Provide the (x, y) coordinate of the cell's center where the given text is located.  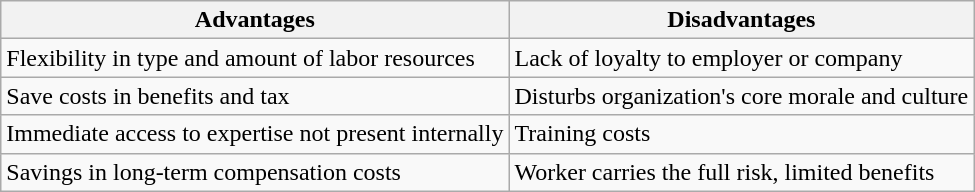
Save costs in benefits and tax (255, 96)
Savings in long-term compensation costs (255, 172)
Disadvantages (742, 20)
Flexibility in type and amount of labor resources (255, 58)
Advantages (255, 20)
Training costs (742, 134)
Worker carries the full risk, limited benefits (742, 172)
Lack of loyalty to employer or company (742, 58)
Immediate access to expertise not present internally (255, 134)
Disturbs organization's core morale and culture (742, 96)
